Find where the given text appears and provide that cell's center as [x, y] coordinate. 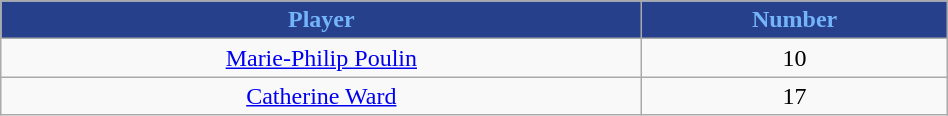
Marie-Philip Poulin [322, 58]
Catherine Ward [322, 96]
Number [794, 20]
10 [794, 58]
Player [322, 20]
17 [794, 96]
